Identify which cell holds the provided text, then report its [X, Y] central coordinate. 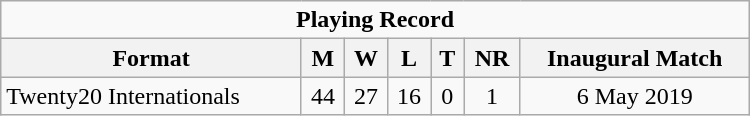
44 [322, 96]
M [322, 58]
1 [492, 96]
Playing Record [375, 20]
NR [492, 58]
0 [448, 96]
6 May 2019 [634, 96]
16 [410, 96]
T [448, 58]
Format [152, 58]
27 [366, 96]
Inaugural Match [634, 58]
Twenty20 Internationals [152, 96]
L [410, 58]
W [366, 58]
